Locate the cell with the specified text and output its [x, y] center coordinate. 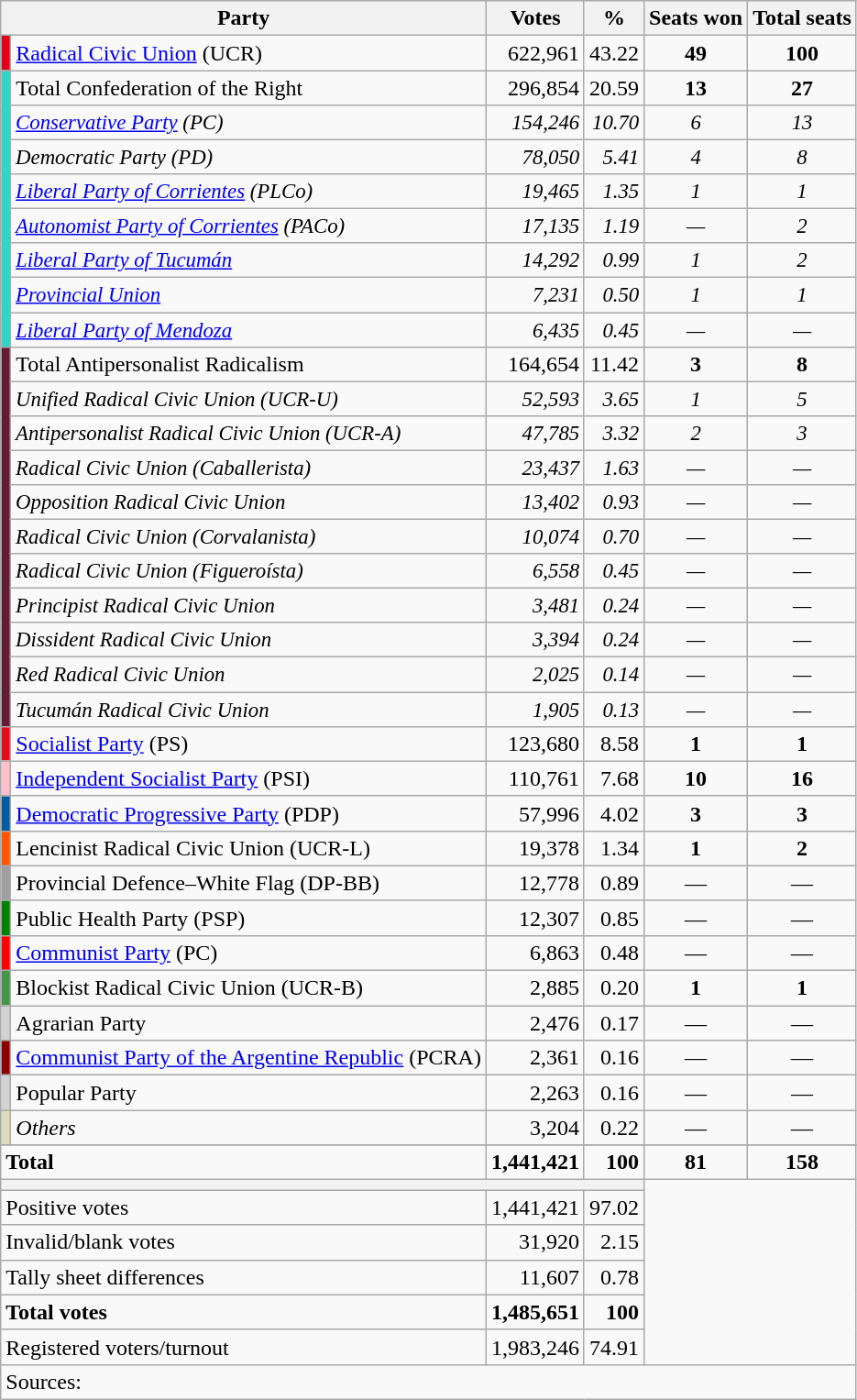
Registered voters/turnout [244, 1347]
123,680 [535, 744]
Democratic Progressive Party (PDP) [249, 813]
Total Antipersonalist Radicalism [249, 364]
1.34 [614, 848]
1,983,246 [535, 1347]
0.89 [614, 883]
5 [803, 399]
158 [803, 1163]
Positive votes [244, 1207]
0.50 [614, 295]
19,465 [535, 192]
0.13 [614, 709]
13,402 [535, 502]
Radical Civic Union (Figueroísta) [249, 571]
6,558 [535, 571]
43.22 [614, 53]
0.70 [614, 537]
12,307 [535, 918]
74.91 [614, 1347]
4 [697, 158]
3.65 [614, 399]
2,025 [535, 675]
Unified Radical Civic Union (UCR-U) [249, 399]
Tucumán Radical Civic Union [249, 709]
Dissident Radical Civic Union [249, 640]
81 [697, 1163]
5.41 [614, 158]
6,863 [535, 953]
57,996 [535, 813]
% [614, 18]
49 [697, 53]
0.14 [614, 675]
1,485,651 [535, 1312]
Antipersonalist Radical Civic Union (UCR-A) [249, 434]
3.32 [614, 434]
Radical Civic Union (Caballerista) [249, 468]
27 [803, 88]
2,885 [535, 988]
Communist Party of the Argentine Republic (PCRA) [249, 1058]
97.02 [614, 1207]
Liberal Party of Corrientes (PLCo) [249, 192]
3,481 [535, 606]
Popular Party [249, 1093]
2.15 [614, 1242]
Total votes [244, 1312]
2,476 [535, 1023]
Seats won [697, 18]
0.78 [614, 1277]
2,263 [535, 1093]
Invalid/blank votes [244, 1242]
Votes [535, 18]
Public Health Party (PSP) [249, 918]
11.42 [614, 364]
Sources: [429, 1382]
Conservative Party (PC) [249, 123]
52,593 [535, 399]
2,361 [535, 1058]
10 [697, 778]
17,135 [535, 226]
1,905 [535, 709]
0.85 [614, 918]
Tally sheet differences [244, 1277]
14,292 [535, 260]
Radical Civic Union (Corvalanista) [249, 537]
Total seats [803, 18]
1.19 [614, 226]
16 [803, 778]
11,607 [535, 1277]
10,074 [535, 537]
164,654 [535, 364]
78,050 [535, 158]
Liberal Party of Tucumán [249, 260]
10.70 [614, 123]
20.59 [614, 88]
Others [249, 1128]
19,378 [535, 848]
4.02 [614, 813]
Provincial Union [249, 295]
0.48 [614, 953]
Socialist Party (PS) [249, 744]
Principist Radical Civic Union [249, 606]
8.58 [614, 744]
Democratic Party (PD) [249, 158]
Agrarian Party [249, 1023]
3,204 [535, 1128]
154,246 [535, 123]
Blockist Radical Civic Union (UCR-B) [249, 988]
Independent Socialist Party (PSI) [249, 778]
Total [244, 1163]
47,785 [535, 434]
Red Radical Civic Union [249, 675]
31,920 [535, 1242]
12,778 [535, 883]
23,437 [535, 468]
0.99 [614, 260]
0.22 [614, 1128]
0.17 [614, 1023]
296,854 [535, 88]
7,231 [535, 295]
3,394 [535, 640]
1.35 [614, 192]
110,761 [535, 778]
Communist Party (PC) [249, 953]
0.20 [614, 988]
Autonomist Party of Corrientes (PACo) [249, 226]
0.93 [614, 502]
Total Confederation of the Right [249, 88]
Radical Civic Union (UCR) [249, 53]
7.68 [614, 778]
6,435 [535, 329]
6 [697, 123]
Party [244, 18]
Opposition Radical Civic Union [249, 502]
622,961 [535, 53]
Liberal Party of Mendoza [249, 329]
Lencinist Radical Civic Union (UCR-L) [249, 848]
Provincial Defence–White Flag (DP-BB) [249, 883]
1.63 [614, 468]
